Return the [X, Y] coordinate for the center point of the cell that contains the specified text.  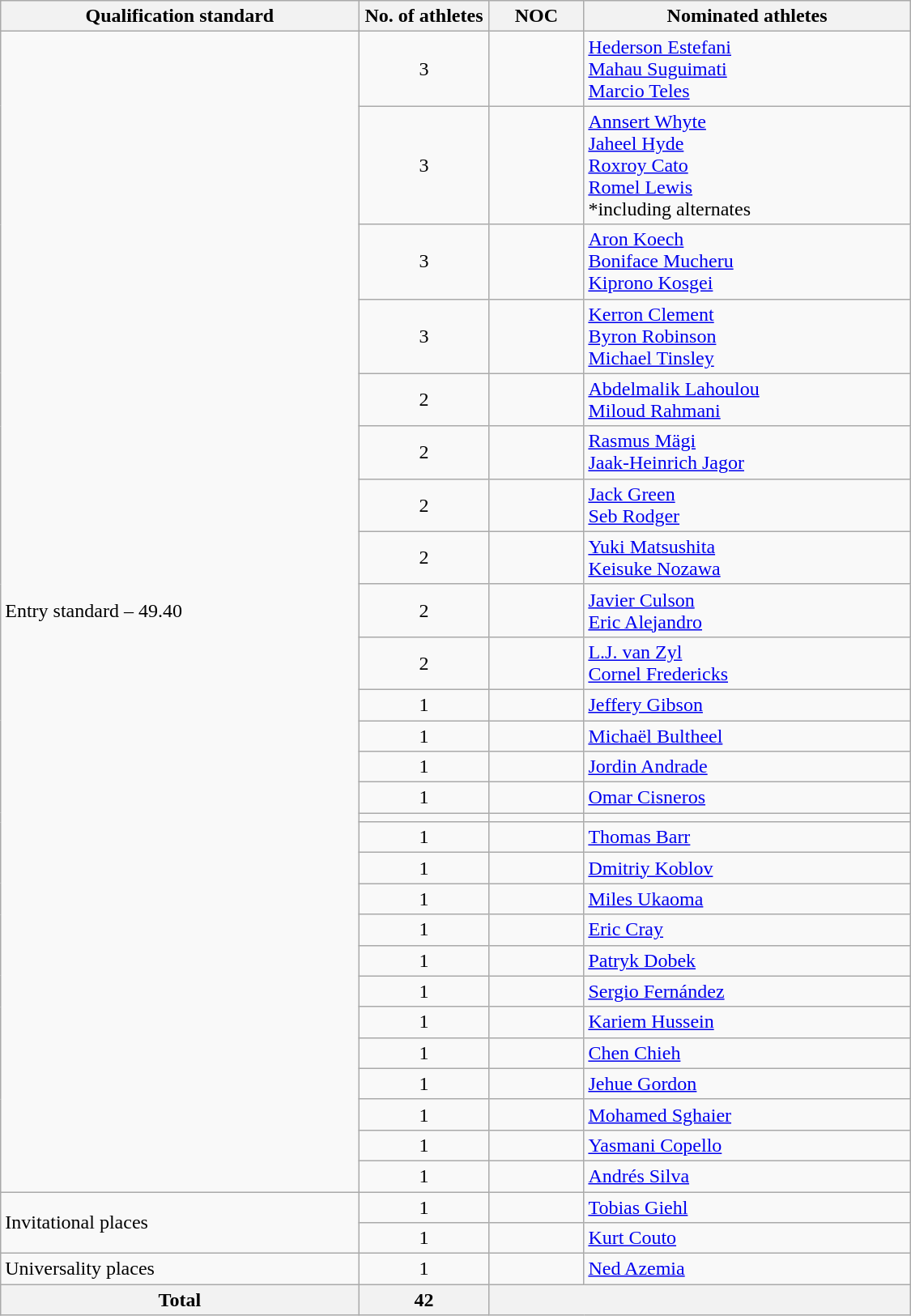
Jack GreenSeb Rodger [747, 505]
L.J. van ZylCornel Fredericks [747, 662]
Kurt Couto [747, 1238]
Total [180, 1300]
Javier CulsonEric Alejandro [747, 611]
Universality places [180, 1269]
Thomas Barr [747, 837]
Kariem Hussein [747, 1022]
Tobias Giehl [747, 1207]
NOC [536, 16]
Michaël Bultheel [747, 736]
Annsert WhyteJaheel HydeRoxroy CatoRomel Lewis*including alternates [747, 165]
Ned Azemia [747, 1269]
Yuki MatsushitaKeisuke Nozawa [747, 557]
Qualification standard [180, 16]
Hederson EstefaniMahau SuguimatiMarcio Teles [747, 69]
Abdelmalik LahoulouMiloud Rahmani [747, 400]
Yasmani Copello [747, 1145]
Mohamed Sghaier [747, 1114]
Patryk Dobek [747, 960]
Dmitriy Koblov [747, 868]
Andrés Silva [747, 1176]
Sergio Fernández [747, 991]
Miles Ukaoma [747, 899]
Omar Cisneros [747, 798]
Rasmus MägiJaak-Heinrich Jagor [747, 452]
42 [424, 1300]
Entry standard – 49.40 [180, 612]
Chen Chieh [747, 1053]
No. of athletes [424, 16]
Jehue Gordon [747, 1084]
Aron KoechBoniface MucheruKiprono Kosgei [747, 262]
Nominated athletes [747, 16]
Kerron ClementByron RobinsonMichael Tinsley [747, 336]
Invitational places [180, 1223]
Eric Cray [747, 930]
Jordin Andrade [747, 767]
Jeffery Gibson [747, 705]
